Determine the [x, y] coordinate at the center of the cell enclosing the given text.  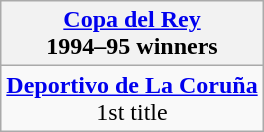
Deportivo de La Coruña1st title [132, 98]
Copa del Rey1994–95 winners [132, 34]
